Locate the cell with the specified text and output its [X, Y] center coordinate. 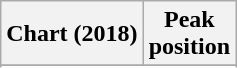
Peak position [189, 34]
Chart (2018) [72, 34]
